Search for the cell housing the specified text and yield its (X, Y) center coordinate. 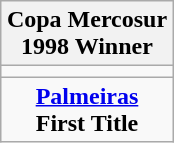
Copa Mercosur1998 Winner (86, 34)
PalmeirasFirst Title (86, 110)
